Capture the cell that displays the provided text and extract its (x, y) central coordinate. 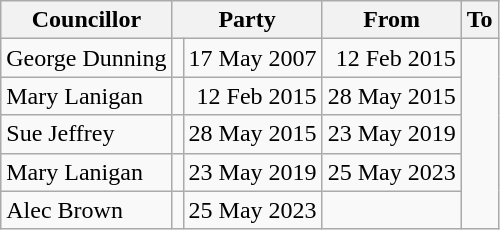
Councillor (86, 20)
Alec Brown (86, 210)
Sue Jeffrey (86, 134)
Party (247, 20)
From (392, 20)
17 May 2007 (252, 58)
George Dunning (86, 58)
To (480, 20)
